Identify which cell holds the provided text, then report its [x, y] central coordinate. 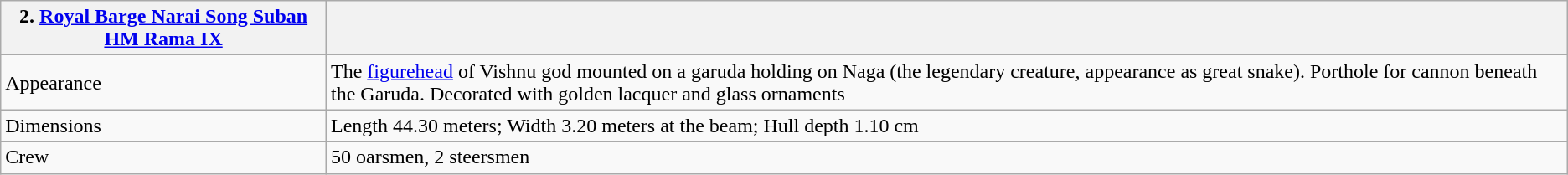
Crew [164, 157]
Dimensions [164, 126]
Appearance [164, 82]
50 oarsmen, 2 steersmen [946, 157]
2. Royal Barge Narai Song Suban HM Rama IX [164, 28]
Length 44.30 meters; Width 3.20 meters at the beam; Hull depth 1.10 cm [946, 126]
